Pinpoint the cell where the given text exists, returning its (x, y) midpoint coordinate. 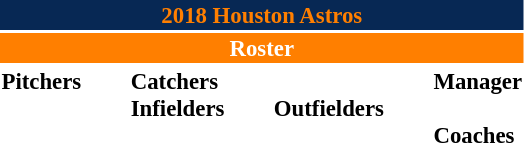
2018 Houston Astros (262, 15)
Roster (262, 48)
